Scan for the cell matching the given text and deliver its [x, y] coordinate at center. 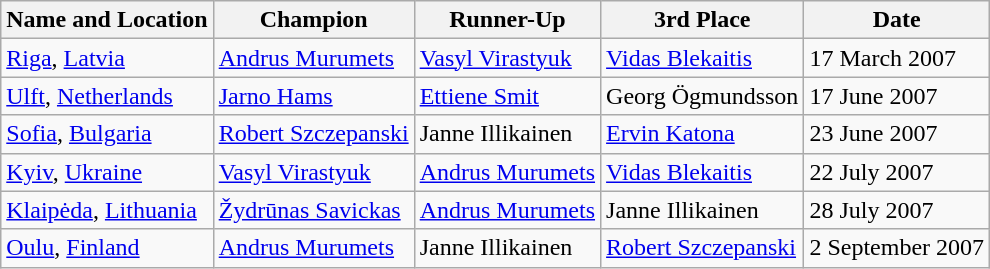
28 July 2007 [897, 210]
Runner-Up [507, 20]
Date [897, 20]
23 June 2007 [897, 134]
Oulu, Finland [107, 248]
Riga, Latvia [107, 58]
Jarno Hams [314, 96]
Klaipėda, Lithuania [107, 210]
3rd Place [702, 20]
2 September 2007 [897, 248]
Sofia, Bulgaria [107, 134]
Georg Ögmundsson [702, 96]
Name and Location [107, 20]
17 March 2007 [897, 58]
Ettiene Smit [507, 96]
17 June 2007 [897, 96]
22 July 2007 [897, 172]
Ulft, Netherlands [107, 96]
Žydrūnas Savickas [314, 210]
Ervin Katona [702, 134]
Champion [314, 20]
Kyiv, Ukraine [107, 172]
